Locate the cell with the specified text and output its (x, y) center coordinate. 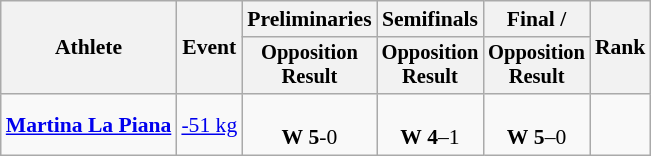
W 5–0 (536, 124)
Event (209, 48)
Semifinals (430, 19)
Martina La Piana (89, 124)
Final / (536, 19)
Athlete (89, 48)
Preliminaries (309, 19)
W 4–1 (430, 124)
Rank (620, 48)
-51 kg (209, 124)
W 5-0 (309, 124)
